From the cell containing the given text, extract its center point as (x, y) coordinate. 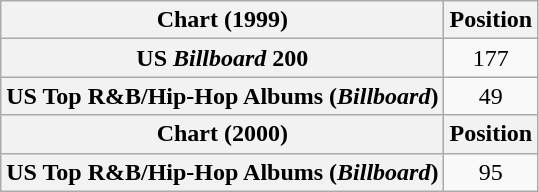
Chart (2000) (222, 134)
177 (491, 58)
Chart (1999) (222, 20)
49 (491, 96)
95 (491, 172)
US Billboard 200 (222, 58)
